Scan for the cell matching the given text and deliver its [X, Y] coordinate at center. 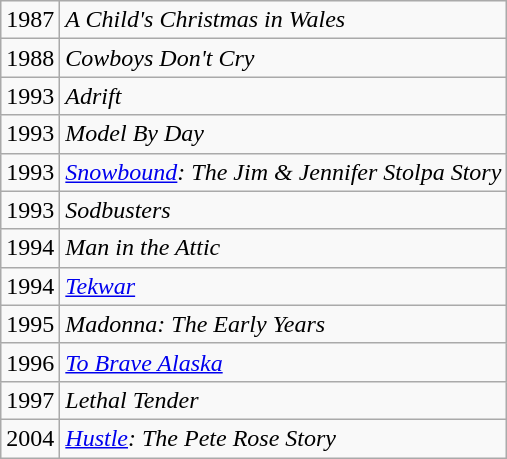
2004 [30, 438]
1988 [30, 58]
Hustle: The Pete Rose Story [284, 438]
Madonna: The Early Years [284, 324]
1987 [30, 20]
Adrift [284, 96]
A Child's Christmas in Wales [284, 20]
Tekwar [284, 286]
1995 [30, 324]
Man in the Attic [284, 248]
Lethal Tender [284, 400]
Cowboys Don't Cry [284, 58]
Sodbusters [284, 210]
Model By Day [284, 134]
1997 [30, 400]
1996 [30, 362]
To Brave Alaska [284, 362]
Snowbound: The Jim & Jennifer Stolpa Story [284, 172]
